For the text-containing cell, return its midpoint in (X, Y) coordinate format. 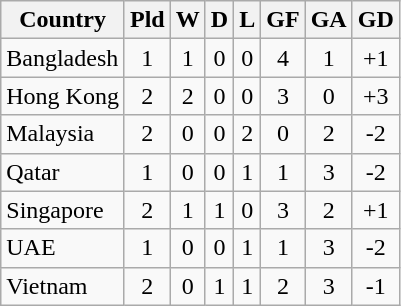
Hong Kong (63, 96)
Singapore (63, 210)
GA (328, 20)
D (219, 20)
Qatar (63, 172)
GF (283, 20)
-1 (376, 286)
Malaysia (63, 134)
Vietnam (63, 286)
L (248, 20)
Bangladesh (63, 58)
GD (376, 20)
Pld (147, 20)
UAE (63, 248)
+3 (376, 96)
Country (63, 20)
4 (283, 58)
W (188, 20)
